Capture the cell that displays the provided text and extract its [x, y] central coordinate. 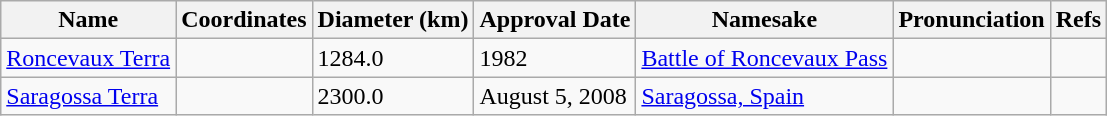
Roncevaux Terra [88, 58]
August 5, 2008 [555, 96]
Namesake [764, 20]
1284.0 [393, 58]
Pronunciation [972, 20]
Diameter (km) [393, 20]
Saragossa Terra [88, 96]
Saragossa, Spain [764, 96]
Refs [1078, 20]
Approval Date [555, 20]
Coordinates [244, 20]
2300.0 [393, 96]
Battle of Roncevaux Pass [764, 58]
1982 [555, 58]
Name [88, 20]
